Scan for the cell matching the given text and deliver its (x, y) coordinate at center. 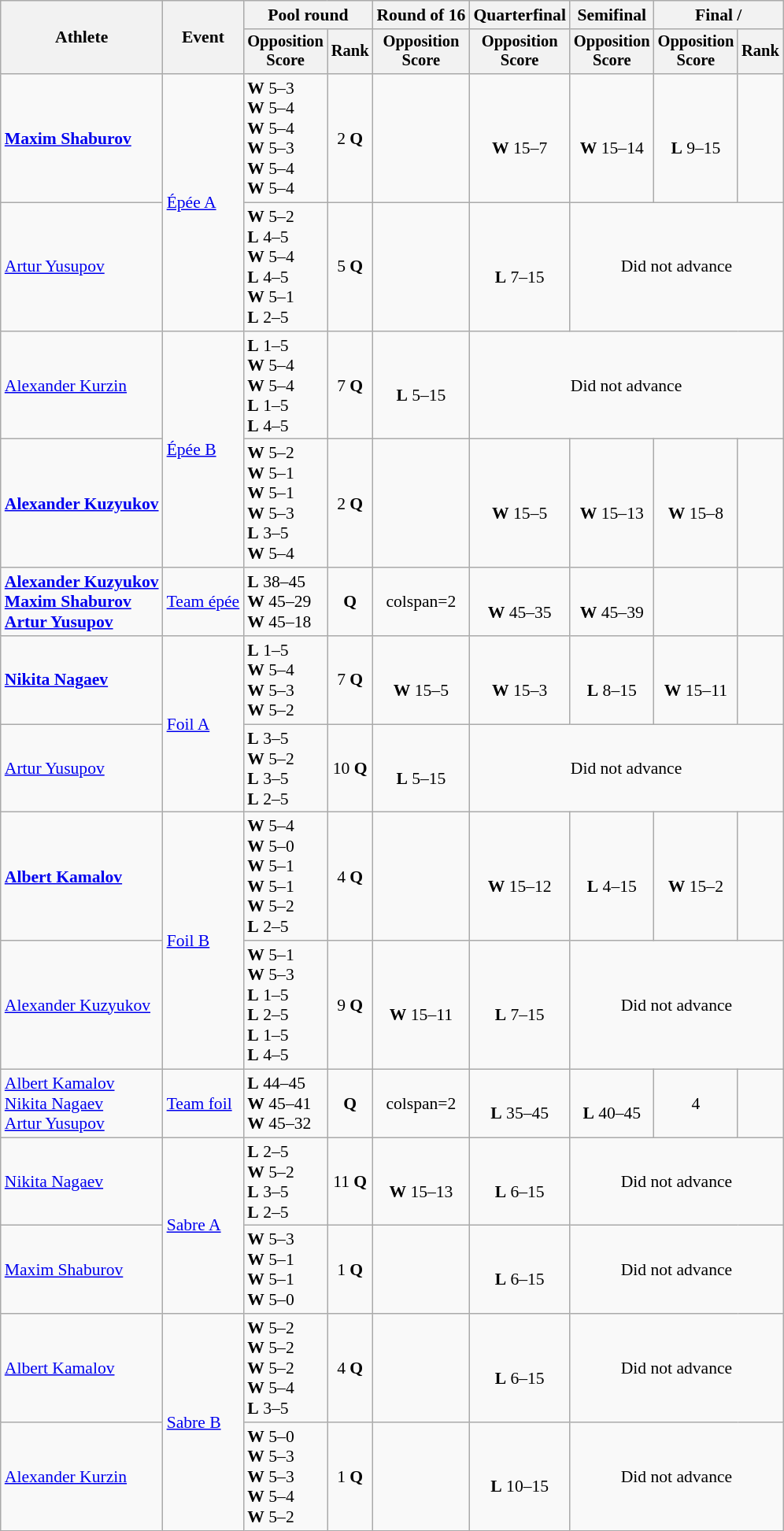
L 8–15 (612, 680)
Team épée (203, 601)
L 4–15 (612, 877)
W 15–2 (696, 877)
Quarterfinal (520, 15)
W 15–7 (520, 139)
L 35–45 (520, 1104)
L 10–15 (520, 1477)
W 5–2 W 5–1 W 5–1 W 5–3 L 3–5 W 5–4 (285, 504)
Team foil (203, 1104)
L 1–5 W 5–4 W 5–3 W 5–2 (285, 680)
4 (696, 1104)
Épée B (203, 450)
W 15–8 (696, 504)
L 38–45 W 45–29 W 45–18 (285, 601)
Alexander KuzyukovMaxim ShaburovArtur Yusupov (82, 601)
Albert KamalovNikita NagaevArtur Yusupov (82, 1104)
Event (203, 38)
5 Q (350, 268)
W 45–39 (612, 601)
W 5–0 W 5–3 W 5–3 W 5–4 W 5–2 (285, 1477)
Final / (719, 15)
W 5–3 W 5–1 W 5–1 W 5–0 (285, 1270)
Sabre A (203, 1226)
W 15–12 (520, 877)
10 Q (350, 768)
L 40–45 (612, 1104)
W 5–4 W 5–0 W 5–1 W 5–1 W 5–2 L 2–5 (285, 877)
W 15–3 (520, 680)
L 9–15 (696, 139)
9 Q (350, 1004)
Athlete (82, 38)
W 5–2 L 4–5 W 5–4 L 4–5 W 5–1 L 2–5 (285, 268)
W 45–35 (520, 601)
W 5–3 W 5–4 W 5–4 W 5–3 W 5–4 W 5–4 (285, 139)
Foil B (203, 941)
Round of 16 (420, 15)
L 1–5 W 5–4 W 5–4 L 1–5 L 4–5 (285, 386)
L 3–5 W 5–2 L 3–5 L 2–5 (285, 768)
W 5–2 W 5–2 W 5–2 W 5–4 L 3–5 (285, 1368)
W 15–14 (612, 139)
11 Q (350, 1182)
L 2–5 W 5–2 L 3–5 L 2–5 (285, 1182)
Semifinal (612, 15)
W 5–1 W 5–3 L 1–5 L 2–5 L 1–5 L 4–5 (285, 1004)
Sabre B (203, 1422)
Épée A (203, 202)
L 44–45 W 45–41 W 45–32 (285, 1104)
Pool round (308, 15)
Foil A (203, 724)
